From the cell containing the given text, extract its center point as [X, Y] coordinate. 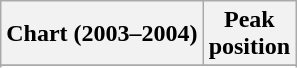
Peakposition [249, 34]
Chart (2003–2004) [102, 34]
